Determine the [x, y] coordinate at the center of the cell enclosing the given text.  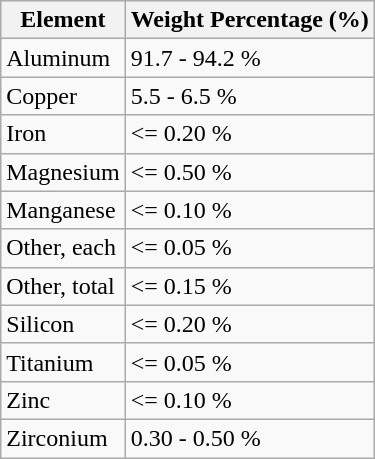
<= 0.50 % [250, 172]
Weight Percentage (%) [250, 20]
Other, total [63, 286]
Titanium [63, 362]
91.7 - 94.2 % [250, 58]
Other, each [63, 248]
<= 0.15 % [250, 286]
Zirconium [63, 438]
5.5 - 6.5 % [250, 96]
Copper [63, 96]
Aluminum [63, 58]
Zinc [63, 400]
Manganese [63, 210]
Element [63, 20]
Magnesium [63, 172]
0.30 - 0.50 % [250, 438]
Silicon [63, 324]
Iron [63, 134]
